Detect which cell encompasses the target text, then output its (X, Y) center coordinate. 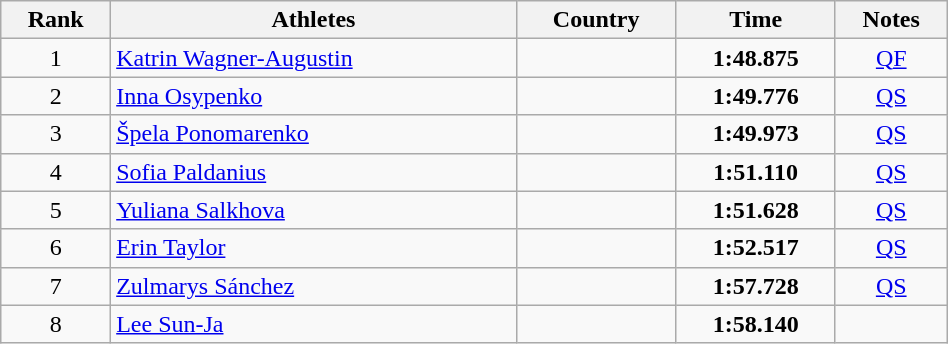
Katrin Wagner-Augustin (314, 58)
1:49.776 (756, 96)
Athletes (314, 20)
6 (56, 248)
3 (56, 134)
Sofia Paldanius (314, 172)
8 (56, 324)
Erin Taylor (314, 248)
Country (596, 20)
7 (56, 286)
1:51.110 (756, 172)
1:52.517 (756, 248)
Zulmarys Sánchez (314, 286)
Yuliana Salkhova (314, 210)
Špela Ponomarenko (314, 134)
4 (56, 172)
5 (56, 210)
1:48.875 (756, 58)
2 (56, 96)
1 (56, 58)
1:58.140 (756, 324)
Rank (56, 20)
1:49.973 (756, 134)
QF (891, 58)
Notes (891, 20)
Time (756, 20)
Inna Osypenko (314, 96)
1:51.628 (756, 210)
Lee Sun-Ja (314, 324)
1:57.728 (756, 286)
